Output the (x, y) coordinate of the center of the cell containing the given text.  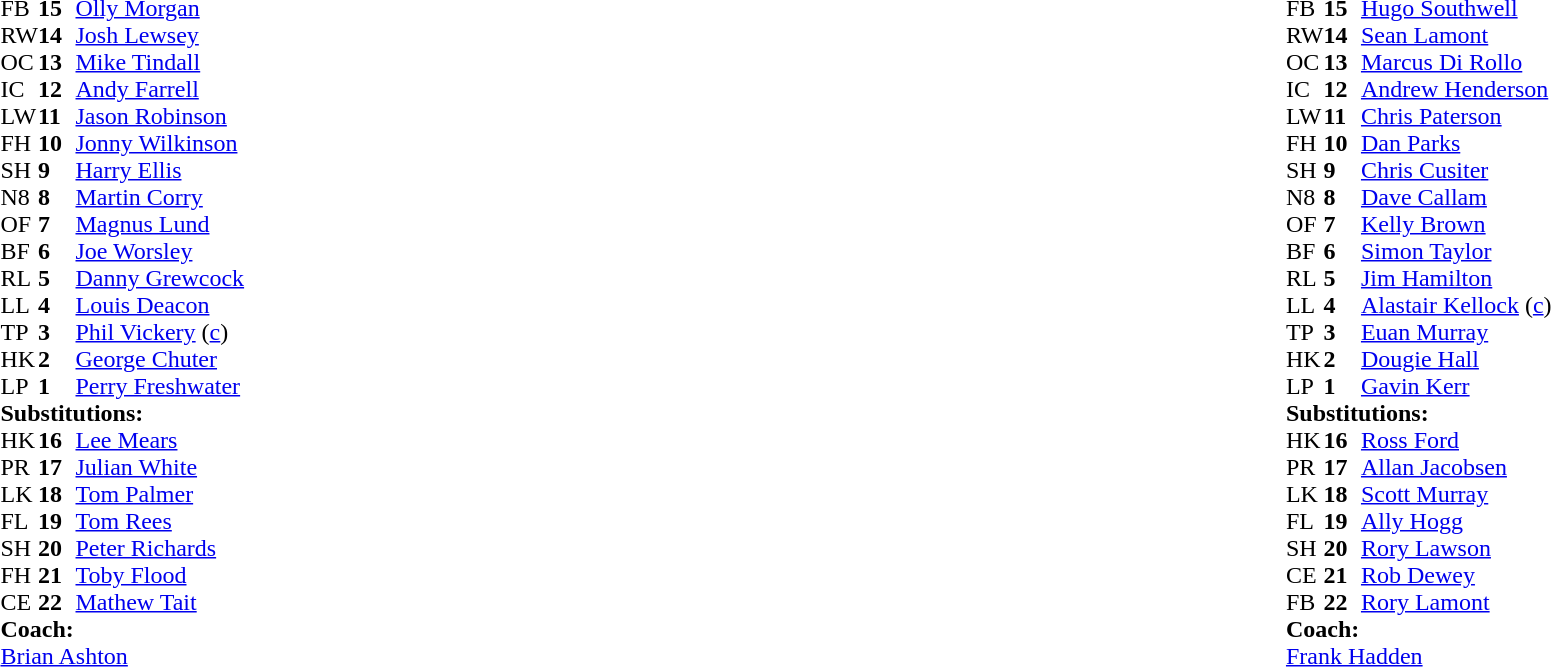
Mike Tindall (160, 62)
Substitutions: (122, 414)
Tom Palmer (160, 494)
Mathew Tait (160, 602)
Peter Richards (160, 548)
FB (1305, 602)
Phil Vickery (c) (160, 332)
Harry Ellis (160, 170)
Tom Rees (160, 522)
Perry Freshwater (160, 386)
Josh Lewsey (160, 36)
Louis Deacon (160, 306)
Toby Flood (160, 576)
Coach: (122, 630)
Magnus Lund (160, 224)
Lee Mears (160, 440)
Julian White (160, 468)
Jonny Wilkinson (160, 144)
Joe Worsley (160, 252)
Andy Farrell (160, 90)
Danny Grewcock (160, 278)
George Chuter (160, 360)
Martin Corry (160, 198)
Jason Robinson (160, 116)
